Locate the cell with the specified text and output its (X, Y) center coordinate. 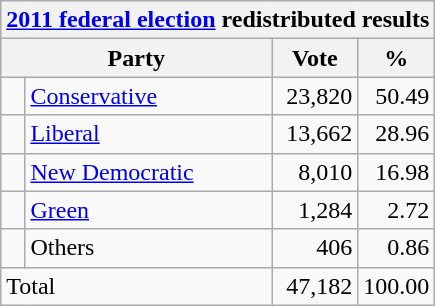
100.00 (396, 286)
0.86 (396, 248)
28.96 (396, 134)
% (396, 58)
23,820 (315, 96)
406 (315, 248)
47,182 (315, 286)
1,284 (315, 210)
Others (148, 248)
New Democratic (148, 172)
13,662 (315, 134)
Vote (315, 58)
Liberal (148, 134)
2.72 (396, 210)
50.49 (396, 96)
8,010 (315, 172)
16.98 (396, 172)
Green (148, 210)
Party (136, 58)
Total (136, 286)
Conservative (148, 96)
2011 federal election redistributed results (218, 20)
